Extract the [X, Y] coordinate from the center of the cell holding the provided text.  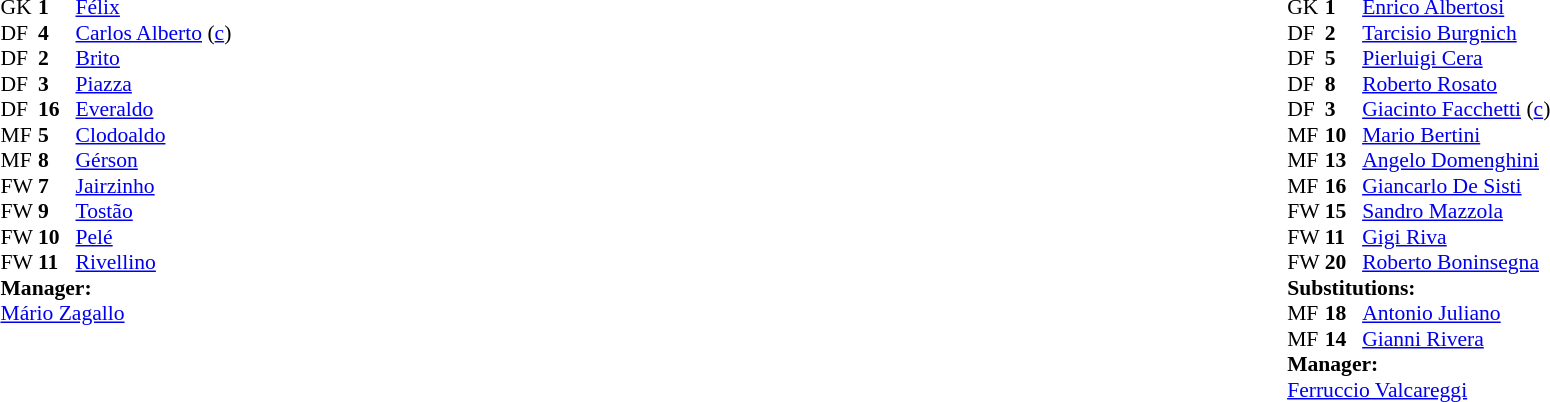
13 [1344, 161]
4 [57, 33]
Rivellino [154, 263]
Gérson [154, 161]
7 [57, 186]
18 [1344, 313]
Brito [154, 59]
14 [1344, 339]
Clodoaldo [154, 135]
Carlos Alberto (c) [154, 33]
Giancarlo De Sisti [1456, 186]
Everaldo [154, 109]
15 [1344, 211]
9 [57, 211]
Roberto Boninsegna [1456, 263]
Jairzinho [154, 186]
Sandro Mazzola [1456, 211]
Tostão [154, 211]
Giacinto Facchetti (c) [1456, 109]
Angelo Domenghini [1456, 161]
Antonio Juliano [1456, 313]
Piazza [154, 84]
Gigi Riva [1456, 237]
Roberto Rosato [1456, 84]
Tarcisio Burgnich [1456, 33]
Substitutions: [1418, 288]
Mario Bertini [1456, 135]
20 [1344, 263]
Pierluigi Cera [1456, 59]
Pelé [154, 237]
Gianni Rivera [1456, 339]
Mário Zagallo [116, 313]
